Identify which cell holds the provided text, then report its (X, Y) central coordinate. 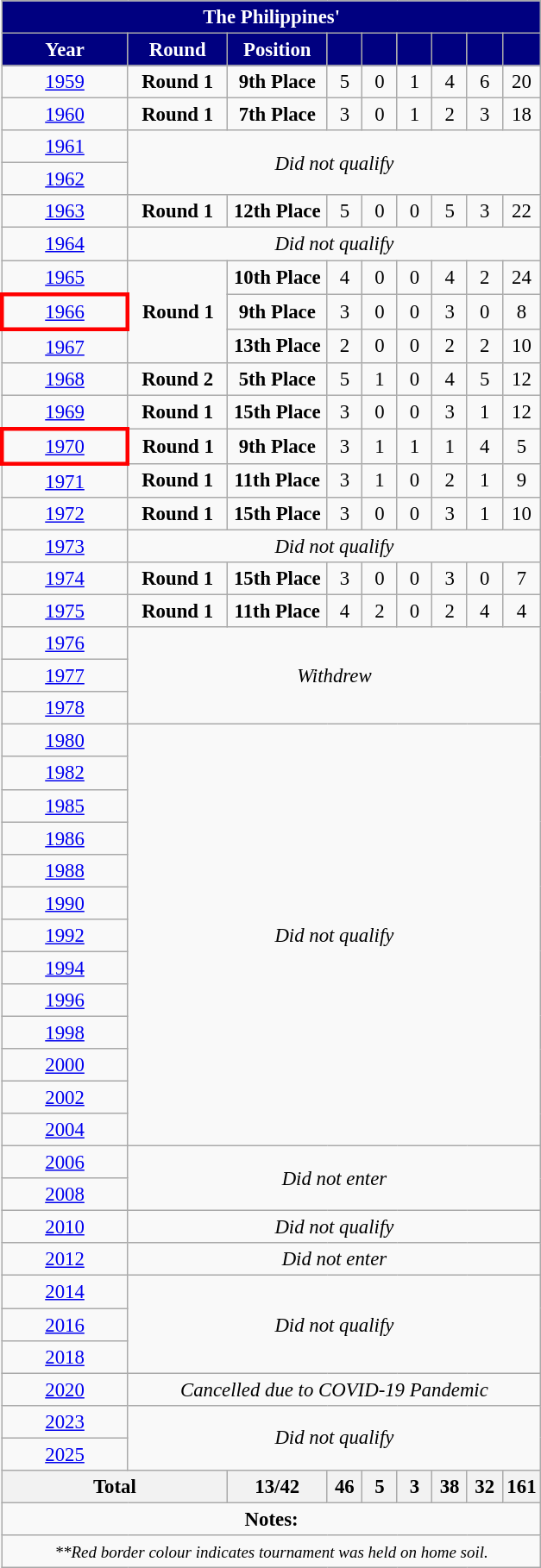
7 (521, 579)
1964 (65, 244)
2016 (65, 1325)
1960 (65, 115)
1976 (65, 643)
2018 (65, 1357)
2008 (65, 1195)
1988 (65, 870)
2023 (65, 1421)
Round 2 (178, 379)
1980 (65, 741)
Cancelled due to COVID-19 Pandemic (335, 1389)
1986 (65, 838)
2002 (65, 1098)
18 (521, 115)
1968 (65, 379)
1961 (65, 147)
1996 (65, 1000)
Notes: (271, 1519)
Position (277, 50)
20 (521, 82)
2004 (65, 1130)
5th Place (277, 379)
1992 (65, 936)
1990 (65, 903)
1963 (65, 211)
Total (114, 1487)
22 (521, 211)
1967 (65, 345)
1982 (65, 774)
Withdrew (335, 676)
1965 (65, 278)
1975 (65, 612)
9 (521, 481)
2020 (65, 1389)
32 (485, 1487)
**Red border colour indicates tournament was held on home soil. (271, 1552)
1985 (65, 806)
46 (345, 1487)
6 (485, 82)
1994 (65, 968)
1978 (65, 708)
161 (521, 1487)
8 (521, 312)
2010 (65, 1227)
2025 (65, 1454)
38 (450, 1487)
2014 (65, 1292)
1972 (65, 514)
7th Place (277, 115)
1966 (65, 312)
1962 (65, 179)
Round (178, 50)
1998 (65, 1032)
1974 (65, 579)
24 (521, 278)
10th Place (277, 278)
2012 (65, 1260)
2000 (65, 1065)
13th Place (277, 345)
1959 (65, 82)
2006 (65, 1163)
1977 (65, 676)
1971 (65, 481)
1970 (65, 447)
12th Place (277, 211)
The Philippines' (271, 17)
1973 (65, 546)
1969 (65, 412)
Year (65, 50)
13/42 (277, 1487)
